Pinpoint the cell where the given text exists, returning its [x, y] midpoint coordinate. 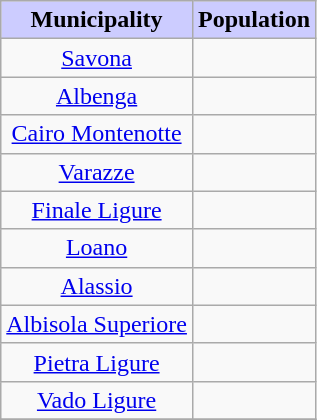
Finale Ligure [97, 210]
Municipality [97, 20]
Population [254, 20]
Albisola Superiore [97, 324]
Vado Ligure [97, 400]
Loano [97, 248]
Albenga [97, 96]
Alassio [97, 286]
Pietra Ligure [97, 362]
Varazze [97, 172]
Cairo Montenotte [97, 134]
Savona [97, 58]
